Locate the cell with the specified text and output its (X, Y) center coordinate. 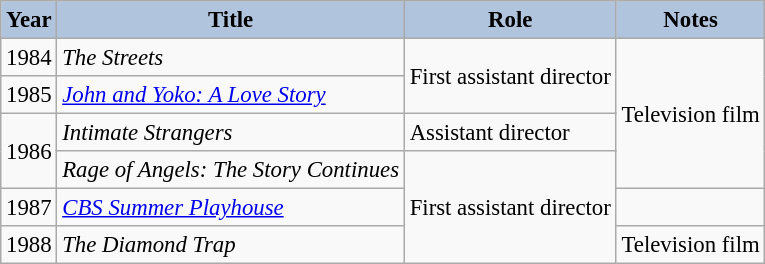
Notes (690, 20)
1988 (29, 245)
1986 (29, 152)
The Streets (230, 58)
1984 (29, 58)
Rage of Angels: The Story Continues (230, 170)
1985 (29, 95)
1987 (29, 208)
Year (29, 20)
Role (510, 20)
The Diamond Trap (230, 245)
Title (230, 20)
CBS Summer Playhouse (230, 208)
John and Yoko: A Love Story (230, 95)
Assistant director (510, 133)
Intimate Strangers (230, 133)
